For the text-containing cell, return its midpoint in (x, y) coordinate format. 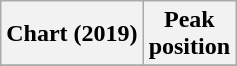
Chart (2019) (72, 34)
Peakposition (189, 34)
